Return the [X, Y] coordinate for the center point of the cell that contains the specified text.  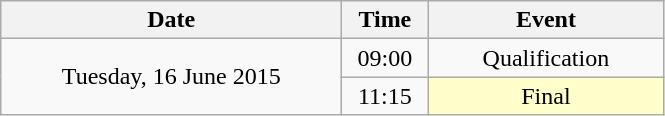
Qualification [546, 58]
Final [546, 96]
09:00 [385, 58]
Date [172, 20]
Tuesday, 16 June 2015 [172, 77]
Event [546, 20]
11:15 [385, 96]
Time [385, 20]
